Identify which cell holds the provided text, then report its [X, Y] central coordinate. 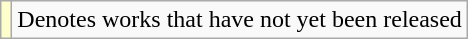
Denotes works that have not yet been released [240, 20]
